From the cell containing the given text, extract its center point as [X, Y] coordinate. 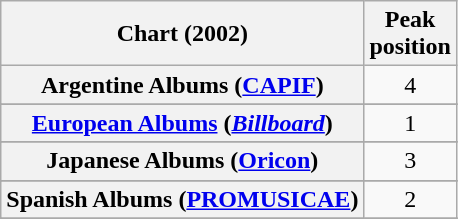
3 [410, 161]
Argentine Albums (CAPIF) [182, 85]
Japanese Albums (Oricon) [182, 161]
2 [410, 199]
Chart (2002) [182, 34]
Peak position [410, 34]
European Albums (Billboard) [182, 123]
Spanish Albums (PROMUSICAE) [182, 199]
1 [410, 123]
4 [410, 85]
